Search for the cell housing the specified text and yield its [X, Y] center coordinate. 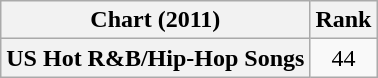
44 [344, 58]
US Hot R&B/Hip-Hop Songs [156, 58]
Rank [344, 20]
Chart (2011) [156, 20]
